Return the [x, y] coordinate for the center point of the cell that contains the specified text.  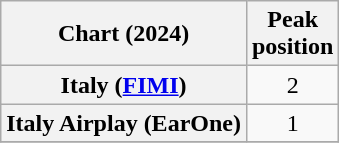
Italy (FIMI) [124, 85]
2 [292, 85]
Italy Airplay (EarOne) [124, 123]
Peakposition [292, 34]
Chart (2024) [124, 34]
1 [292, 123]
